Locate the cell with the specified text and output its [x, y] center coordinate. 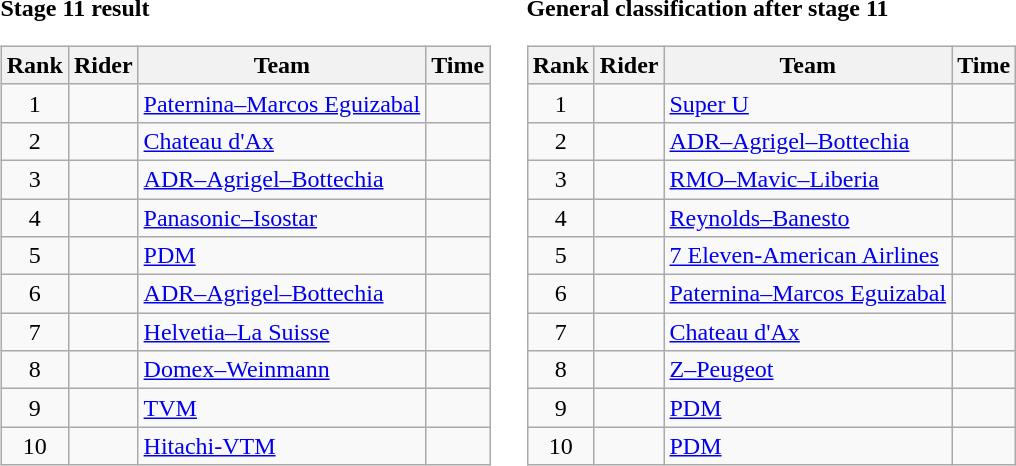
Hitachi-VTM [282, 446]
Z–Peugeot [808, 370]
Panasonic–Isostar [282, 217]
TVM [282, 408]
Helvetia–La Suisse [282, 332]
Super U [808, 103]
7 Eleven-American Airlines [808, 256]
Domex–Weinmann [282, 370]
RMO–Mavic–Liberia [808, 179]
Reynolds–Banesto [808, 217]
